Pinpoint the cell where the given text exists, returning its [X, Y] midpoint coordinate. 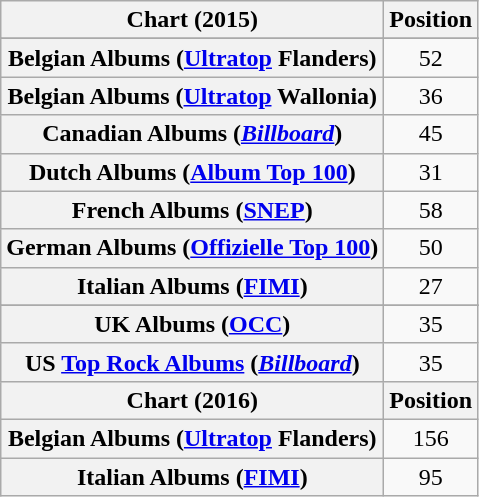
UK Albums (OCC) [192, 324]
52 [431, 58]
Chart (2016) [192, 400]
German Albums (Offizielle Top 100) [192, 248]
US Top Rock Albums (Billboard) [192, 362]
58 [431, 210]
Chart (2015) [192, 20]
27 [431, 286]
156 [431, 438]
36 [431, 96]
45 [431, 134]
31 [431, 172]
Canadian Albums (Billboard) [192, 134]
Dutch Albums (Album Top 100) [192, 172]
50 [431, 248]
Belgian Albums (Ultratop Wallonia) [192, 96]
French Albums (SNEP) [192, 210]
95 [431, 477]
